Scan for the cell matching the given text and deliver its [X, Y] coordinate at center. 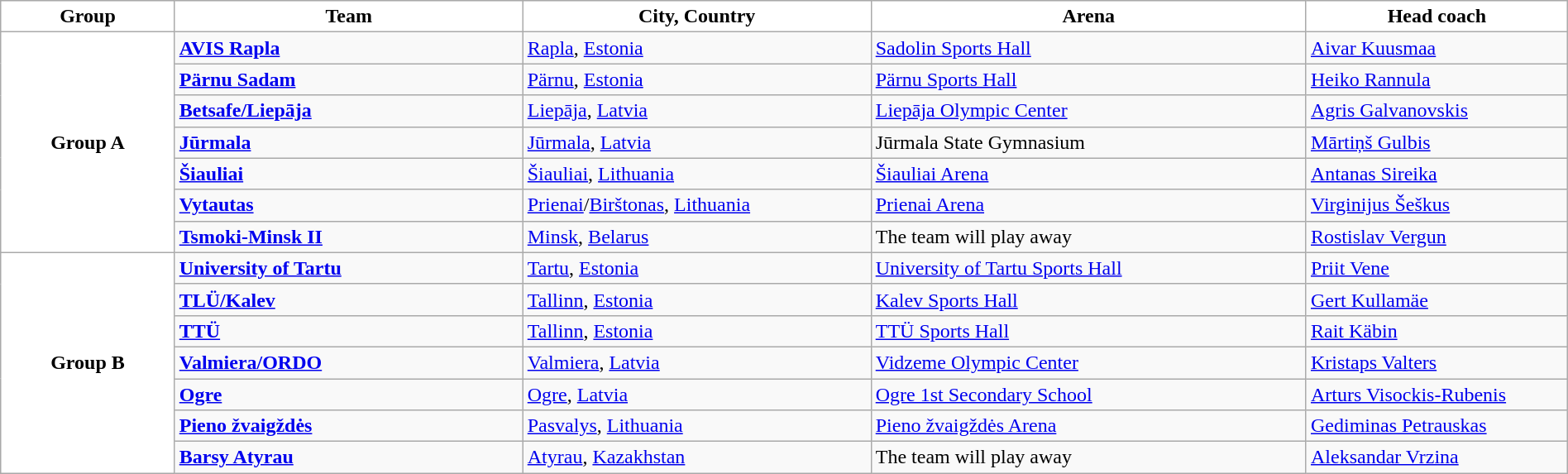
Pieno žvaigždės [349, 426]
Arena [1088, 17]
Kalev Sports Hall [1088, 299]
Antanas Sireika [1437, 174]
Vidzeme Olympic Center [1088, 362]
Agris Galvanovskis [1437, 111]
Arturs Visockis-Rubenis [1437, 395]
Team [349, 17]
City, Country [696, 17]
Ogre, Latvia [696, 395]
Valmiera, Latvia [696, 362]
Prienai/Birštonas, Lithuania [696, 205]
TTÜ [349, 331]
Ogre [349, 395]
Tartu, Estonia [696, 268]
Head coach [1437, 17]
Pasvalys, Lithuania [696, 426]
Pärnu, Estonia [696, 79]
Betsafe/Liepāja [349, 111]
Jūrmala State Gymnasium [1088, 142]
Gediminas Petrauskas [1437, 426]
Valmiera/ORDO [349, 362]
Group A [88, 142]
Liepāja, Latvia [696, 111]
Atyrau, Kazakhstan [696, 457]
Rait Käbin [1437, 331]
Virginijus Šeškus [1437, 205]
University of Tartu Sports Hall [1088, 268]
Prienai Arena [1088, 205]
Heiko Rannula [1437, 79]
Mārtiņš Gulbis [1437, 142]
Pärnu Sadam [349, 79]
Barsy Atyrau [349, 457]
Šiauliai [349, 174]
Rostislav Vergun [1437, 237]
Sadolin Sports Hall [1088, 48]
Jūrmala [349, 142]
Ogre 1st Secondary School [1088, 395]
University of Tartu [349, 268]
AVIS Rapla [349, 48]
Pieno žvaigždės Arena [1088, 426]
Aleksandar Vrzina [1437, 457]
Minsk, Belarus [696, 237]
Rapla, Estonia [696, 48]
Šiauliai Arena [1088, 174]
TLÜ/Kalev [349, 299]
Liepāja Olympic Center [1088, 111]
Gert Kullamäe [1437, 299]
Pärnu Sports Hall [1088, 79]
Aivar Kuusmaa [1437, 48]
Jūrmala, Latvia [696, 142]
Šiauliai, Lithuania [696, 174]
Group B [88, 362]
TTÜ Sports Hall [1088, 331]
Priit Vene [1437, 268]
Tsmoki-Minsk II [349, 237]
Kristaps Valters [1437, 362]
Group [88, 17]
Vytautas [349, 205]
